Output the [X, Y] coordinate of the center of the cell containing the given text.  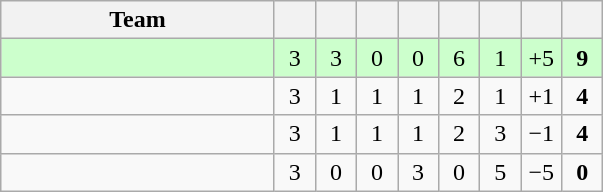
6 [460, 58]
9 [582, 58]
+5 [542, 58]
+1 [542, 96]
5 [500, 172]
−1 [542, 134]
Team [138, 20]
−5 [542, 172]
